Pinpoint the cell where the given text exists, returning its (X, Y) midpoint coordinate. 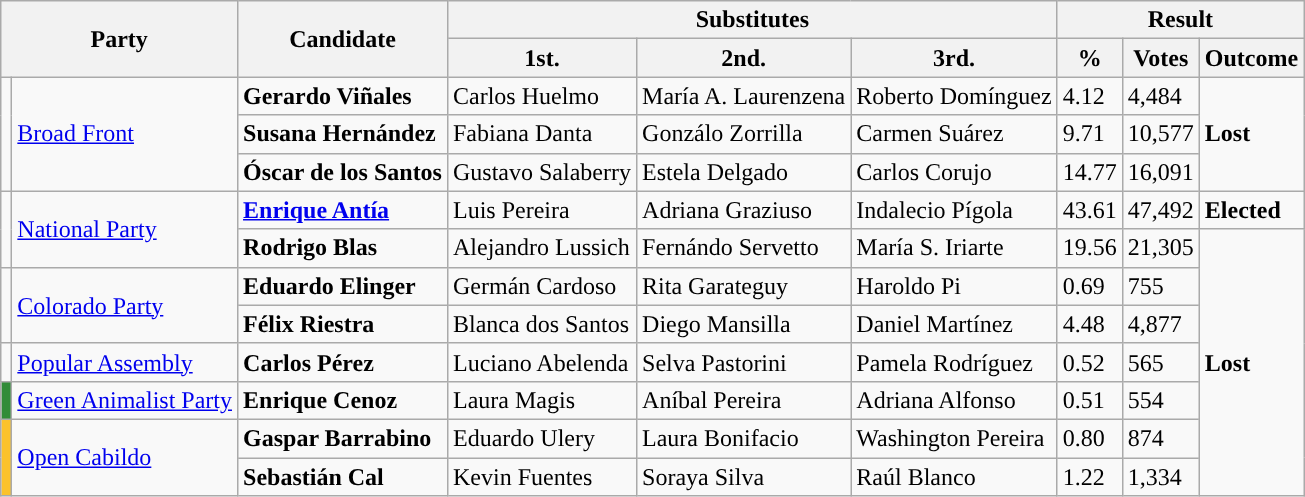
Candidate (343, 39)
4,877 (1160, 324)
Adriana Graziuso (744, 210)
10,577 (1160, 134)
0.51 (1090, 400)
0.80 (1090, 438)
Fabiana Danta (542, 134)
Alejandro Lussich (542, 248)
1,334 (1160, 477)
Pamela Rodríguez (954, 362)
Daniel Martínez (954, 324)
Indalecio Pígola (954, 210)
4,484 (1160, 96)
1st. (542, 58)
0.52 (1090, 362)
Carlos Corujo (954, 172)
Germán Cardoso (542, 286)
Eduardo Ulery (542, 438)
Félix Riestra (343, 324)
Rodrigo Blas (343, 248)
Party (120, 39)
Result (1180, 20)
Roberto Domínguez (954, 96)
Elected (1251, 210)
Colorado Party (125, 305)
Haroldo Pi (954, 286)
Susana Hernández (343, 134)
Blanca dos Santos (542, 324)
Rita Garateguy (744, 286)
Diego Mansilla (744, 324)
Outcome (1251, 58)
Sebastián Cal (343, 477)
16,091 (1160, 172)
0.69 (1090, 286)
Carlos Pérez (343, 362)
3rd. (954, 58)
Green Animalist Party (125, 400)
% (1090, 58)
Votes (1160, 58)
19.56 (1090, 248)
Selva Pastorini (744, 362)
2nd. (744, 58)
Broad Front (125, 134)
Laura Bonifacio (744, 438)
Washington Pereira (954, 438)
14.77 (1090, 172)
Gonzálo Zorrilla (744, 134)
Raúl Blanco (954, 477)
Kevin Fuentes (542, 477)
4.48 (1090, 324)
554 (1160, 400)
Luciano Abelenda (542, 362)
Gerardo Viñales (343, 96)
Luis Pereira (542, 210)
Gaspar Barrabino (343, 438)
Gustavo Salaberry (542, 172)
Aníbal Pereira (744, 400)
Substitutes (752, 20)
4.12 (1090, 96)
Enrique Antía (343, 210)
565 (1160, 362)
Carmen Suárez (954, 134)
1.22 (1090, 477)
Eduardo Elinger (343, 286)
María A. Laurenzena (744, 96)
María S. Iriarte (954, 248)
43.61 (1090, 210)
Carlos Huelmo (542, 96)
Open Cabildo (125, 457)
Óscar de los Santos (343, 172)
Popular Assembly (125, 362)
Estela Delgado (744, 172)
47,492 (1160, 210)
Adriana Alfonso (954, 400)
874 (1160, 438)
Laura Magis (542, 400)
9.71 (1090, 134)
Fernándo Servetto (744, 248)
National Party (125, 229)
Enrique Cenoz (343, 400)
755 (1160, 286)
21,305 (1160, 248)
Soraya Silva (744, 477)
